Scan for the cell matching the given text and deliver its (x, y) coordinate at center. 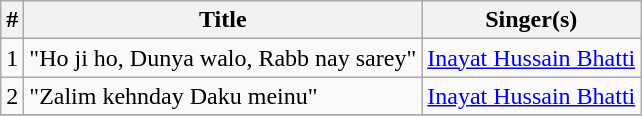
Title (223, 20)
2 (12, 96)
"Ho ji ho, Dunya walo, Rabb nay sarey" (223, 58)
1 (12, 58)
Singer(s) (532, 20)
"Zalim kehnday Daku meinu" (223, 96)
# (12, 20)
